Detect which cell encompasses the target text, then output its [x, y] center coordinate. 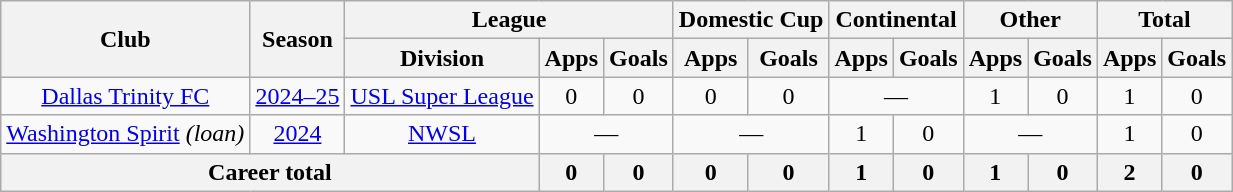
Domestic Cup [751, 20]
Season [298, 39]
Continental [896, 20]
Washington Spirit (loan) [126, 134]
Other [1030, 20]
Division [442, 58]
USL Super League [442, 96]
League [509, 20]
NWSL [442, 134]
Total [1164, 20]
2024–25 [298, 96]
2 [1129, 172]
2024 [298, 134]
Club [126, 39]
Career total [270, 172]
Dallas Trinity FC [126, 96]
